Determine the [X, Y] coordinate at the center of the cell enclosing the given text.  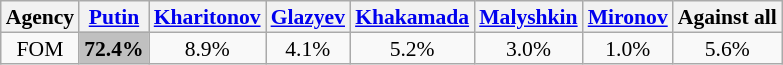
5.2% [412, 48]
72.4% [114, 48]
1.0% [628, 48]
8.9% [208, 48]
3.0% [528, 48]
Khakamada [412, 16]
Agency [40, 16]
Kharitonov [208, 16]
Putin [114, 16]
4.1% [308, 48]
Mironov [628, 16]
5.6% [728, 48]
Glazyev [308, 16]
FOM [40, 48]
Against all [728, 16]
Malyshkin [528, 16]
